For the text-containing cell, return its midpoint in [x, y] coordinate format. 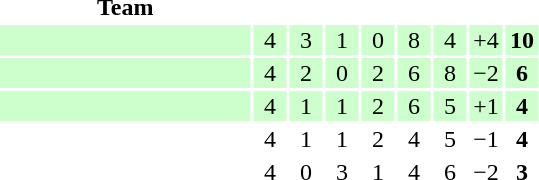
+1 [486, 106]
+4 [486, 40]
3 [306, 40]
−2 [486, 73]
−1 [486, 139]
10 [522, 40]
